Output the (x, y) coordinate of the center of the cell containing the given text.  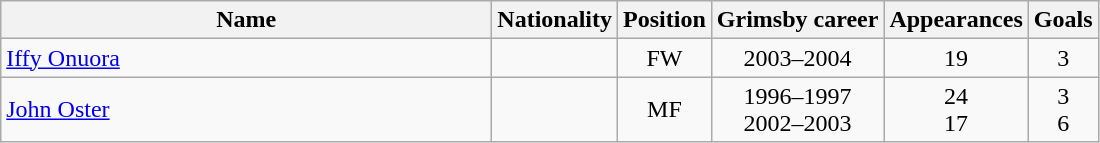
2003–2004 (798, 58)
Iffy Onuora (246, 58)
John Oster (246, 110)
36 (1063, 110)
FW (665, 58)
Appearances (956, 20)
1996–1997 2002–2003 (798, 110)
2417 (956, 110)
3 (1063, 58)
Nationality (555, 20)
Position (665, 20)
Goals (1063, 20)
Grimsby career (798, 20)
Name (246, 20)
MF (665, 110)
19 (956, 58)
